Extract the [X, Y] coordinate from the center of the cell holding the provided text.  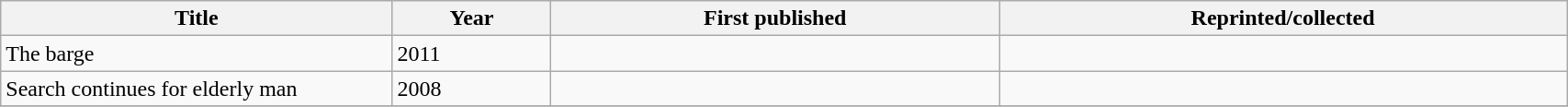
Search continues for elderly man [197, 89]
Title [197, 18]
First published [775, 18]
Reprinted/collected [1283, 18]
2008 [472, 89]
2011 [472, 53]
Year [472, 18]
The barge [197, 53]
